Find where the given text appears and provide that cell's center as [x, y] coordinate. 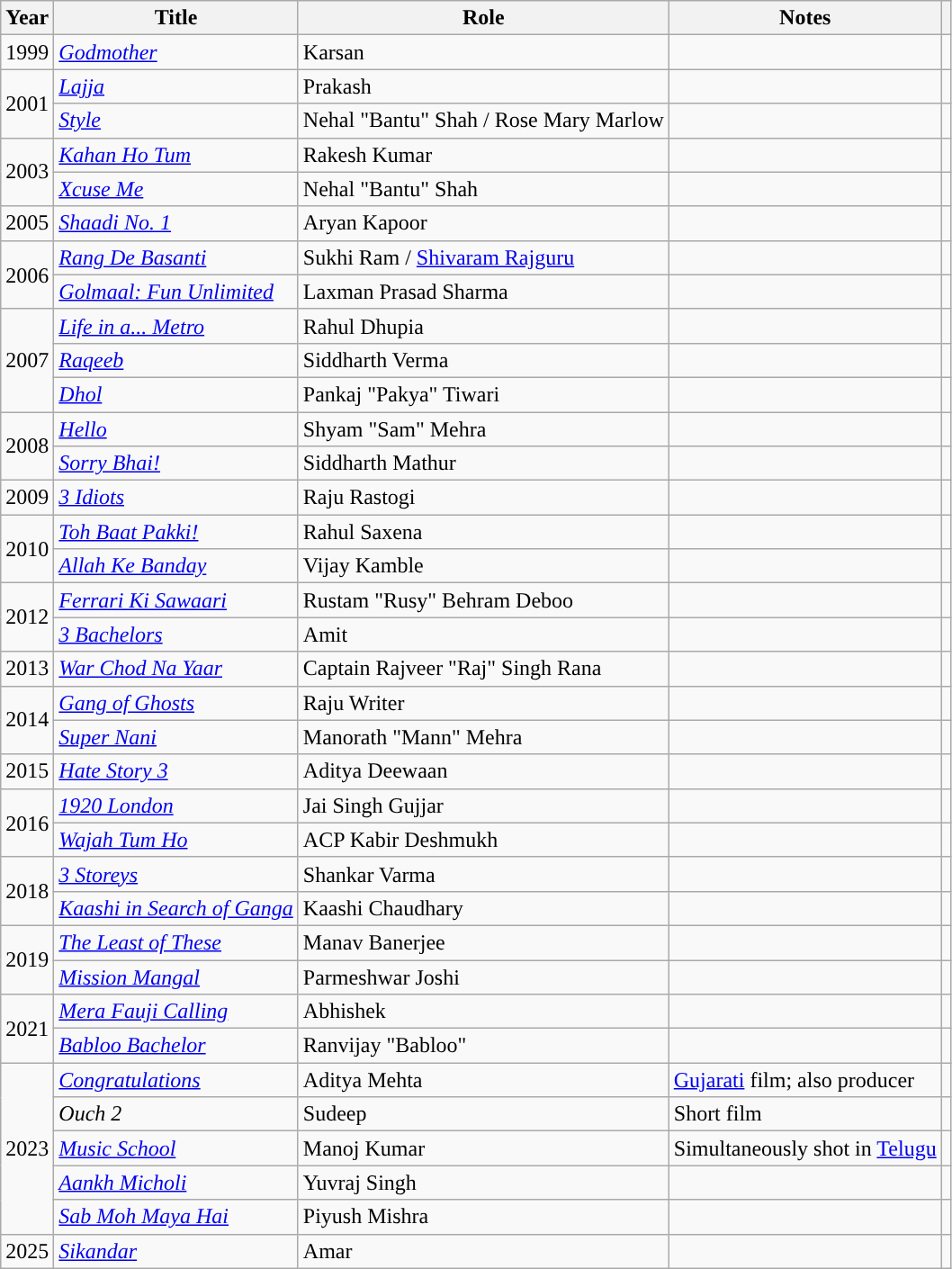
Parmeshwar Joshi [483, 976]
Wajah Tum Ho [176, 840]
Sab Moh Maya Hai [176, 1217]
Gang of Ghosts [176, 703]
Simultaneously shot in Telugu [804, 1148]
Shaadi No. 1 [176, 223]
Manav Banerjee [483, 942]
Allah Ke Banday [176, 566]
2006 [27, 274]
Sukhi Ram / Shivaram Rajguru [483, 257]
1999 [27, 52]
Rahul Dhupia [483, 326]
Godmother [176, 52]
Kahan Ho Tum [176, 155]
Gujarati film; also producer [804, 1080]
The Least of These [176, 942]
Aryan Kapoor [483, 223]
Raqeeb [176, 360]
Siddharth Verma [483, 360]
Kaashi in Search of Ganga [176, 908]
Ferrari Ki Sawaari [176, 600]
2015 [27, 771]
2005 [27, 223]
Nehal "Bantu" Shah [483, 189]
Yuvraj Singh [483, 1183]
Manorath "Mann" Mehra [483, 737]
2009 [27, 498]
Toh Baat Pakki! [176, 532]
Amar [483, 1251]
Lajja [176, 86]
2021 [27, 1029]
Life in a... Metro [176, 326]
Rahul Saxena [483, 532]
Aditya Mehta [483, 1080]
Hate Story 3 [176, 771]
Babloo Bachelor [176, 1046]
Congratulations [176, 1080]
Style [176, 121]
Amit [483, 634]
Nehal "Bantu" Shah / Rose Mary Marlow [483, 121]
2019 [27, 959]
Sudeep [483, 1114]
Shyam "Sam" Mehra [483, 429]
Dhol [176, 394]
Manoj Kumar [483, 1148]
3 Bachelors [176, 634]
Ranvijay "Babloo" [483, 1046]
Hello [176, 429]
Rakesh Kumar [483, 155]
2016 [27, 823]
1920 London [176, 805]
Pankaj "Pakya" Tiwari [483, 394]
Mission Mangal [176, 976]
2018 [27, 891]
War Chod Na Yaar [176, 669]
2010 [27, 549]
2014 [27, 720]
Sorry Bhai! [176, 463]
Piyush Mishra [483, 1217]
Prakash [483, 86]
Kaashi Chaudhary [483, 908]
Sikandar [176, 1251]
2001 [27, 103]
Siddharth Mathur [483, 463]
Golmaal: Fun Unlimited [176, 292]
Abhishek [483, 1012]
3 Idiots [176, 498]
2008 [27, 446]
Rang De Basanti [176, 257]
Super Nani [176, 737]
Raju Rastogi [483, 498]
3 Storeys [176, 874]
Captain Rajveer "Raj" Singh Rana [483, 669]
Raju Writer [483, 703]
Notes [804, 18]
Rustam "Rusy" Behram Deboo [483, 600]
2003 [27, 172]
Ouch 2 [176, 1114]
2007 [27, 360]
Title [176, 18]
2013 [27, 669]
Role [483, 18]
Short film [804, 1114]
2012 [27, 617]
Shankar Varma [483, 874]
Year [27, 18]
Aditya Deewaan [483, 771]
Laxman Prasad Sharma [483, 292]
2025 [27, 1251]
Aankh Micholi [176, 1183]
Xcuse Me [176, 189]
Music School [176, 1148]
Karsan [483, 52]
ACP Kabir Deshmukh [483, 840]
Mera Fauji Calling [176, 1012]
2023 [27, 1148]
Jai Singh Gujjar [483, 805]
Vijay Kamble [483, 566]
